Detect which cell encompasses the target text, then output its [x, y] center coordinate. 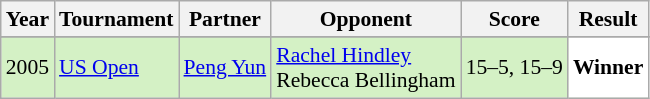
Opponent [366, 19]
Rachel Hindley Rebecca Bellingham [366, 68]
15–5, 15–9 [514, 68]
Score [514, 19]
Year [28, 19]
Peng Yun [226, 68]
Winner [608, 68]
Result [608, 19]
US Open [116, 68]
Tournament [116, 19]
2005 [28, 68]
Partner [226, 19]
